Locate the cell with the specified text and output its [X, Y] center coordinate. 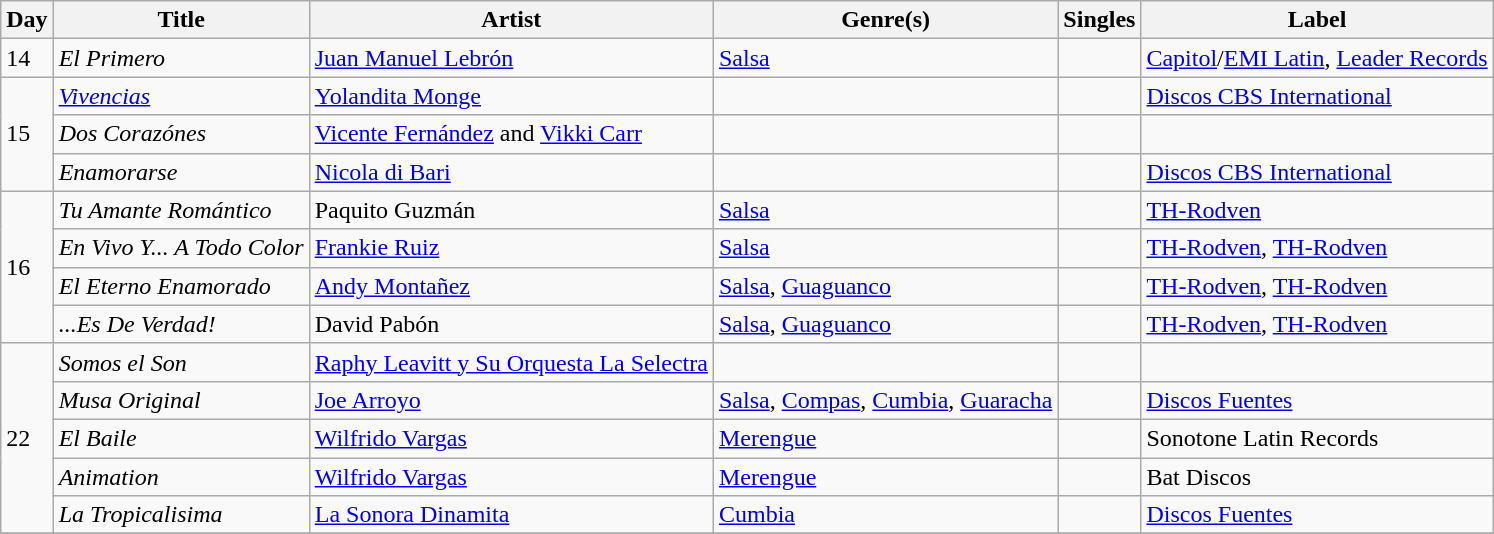
Enamorarse [181, 172]
...Es De Verdad! [181, 324]
Joe Arroyo [511, 400]
Title [181, 20]
Cumbia [885, 515]
Musa Original [181, 400]
Tu Amante Romántico [181, 210]
Somos el Son [181, 362]
Capitol/EMI Latin, Leader Records [1317, 58]
Day [27, 20]
El Eterno Enamorado [181, 286]
David Pabón [511, 324]
Raphy Leavitt y Su Orquesta La Selectra [511, 362]
La Sonora Dinamita [511, 515]
Dos Corazónes [181, 134]
Paquito Guzmán [511, 210]
Nicola di Bari [511, 172]
Frankie Ruiz [511, 248]
Salsa, Compas, Cumbia, Guaracha [885, 400]
Vivencias [181, 96]
Vicente Fernández and Vikki Carr [511, 134]
En Vivo Y... A Todo Color [181, 248]
Sonotone Latin Records [1317, 438]
Yolandita Monge [511, 96]
Andy Montañez [511, 286]
El Primero [181, 58]
22 [27, 438]
Bat Discos [1317, 477]
Juan Manuel Lebrón [511, 58]
Animation [181, 477]
15 [27, 134]
TH-Rodven [1317, 210]
Singles [1100, 20]
Label [1317, 20]
La Tropicalisima [181, 515]
16 [27, 267]
El Baile [181, 438]
14 [27, 58]
Genre(s) [885, 20]
Artist [511, 20]
